Return the [x, y] coordinate for the center point of the cell that contains the specified text.  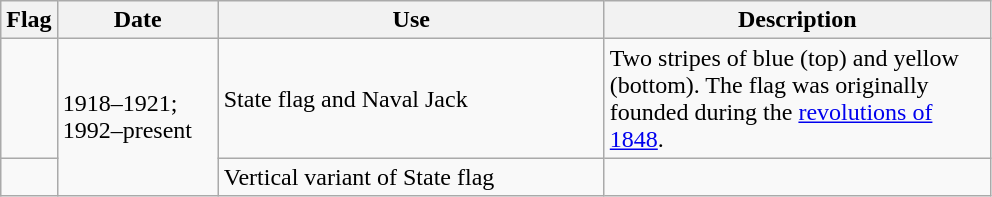
State flag and Naval Jack [411, 98]
Description [797, 20]
Use [411, 20]
1918–1921; 1992–present [138, 118]
Date [138, 20]
Flag [29, 20]
Vertical variant of State flag [411, 177]
Two stripes of blue (top) and yellow (bottom). The flag was originally founded during the revolutions of 1848. [797, 98]
